For the text-containing cell, return its midpoint in [X, Y] coordinate format. 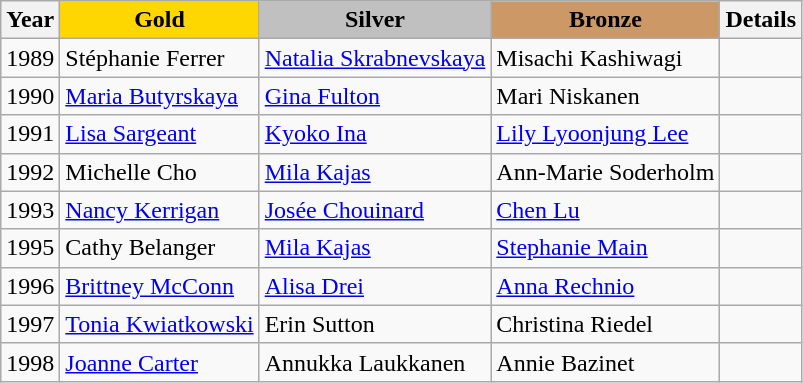
Nancy Kerrigan [160, 210]
Ann-Marie Soderholm [606, 172]
Annukka Laukkanen [375, 362]
1993 [30, 210]
Silver [375, 20]
Gold [160, 20]
Lily Lyoonjung Lee [606, 134]
Joanne Carter [160, 362]
Annie Bazinet [606, 362]
Christina Riedel [606, 324]
1989 [30, 58]
Maria Butyrskaya [160, 96]
Cathy Belanger [160, 248]
Brittney McConn [160, 286]
Kyoko Ina [375, 134]
Michelle Cho [160, 172]
1997 [30, 324]
Josée Chouinard [375, 210]
Chen Lu [606, 210]
Details [761, 20]
Tonia Kwiatkowski [160, 324]
Bronze [606, 20]
Erin Sutton [375, 324]
1990 [30, 96]
Year [30, 20]
Stephanie Main [606, 248]
1992 [30, 172]
Lisa Sargeant [160, 134]
Misachi Kashiwagi [606, 58]
1998 [30, 362]
Natalia Skrabnevskaya [375, 58]
Anna Rechnio [606, 286]
1991 [30, 134]
1996 [30, 286]
Alisa Drei [375, 286]
Mari Niskanen [606, 96]
Stéphanie Ferrer [160, 58]
Gina Fulton [375, 96]
1995 [30, 248]
